Pinpoint the cell where the given text exists, returning its (x, y) midpoint coordinate. 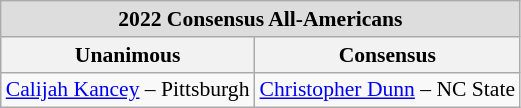
Consensus (388, 55)
Unanimous (128, 55)
Christopher Dunn – NC State (388, 90)
2022 Consensus All-Americans (260, 19)
Calijah Kancey – Pittsburgh (128, 90)
